Pinpoint the cell where the given text exists, returning its (x, y) midpoint coordinate. 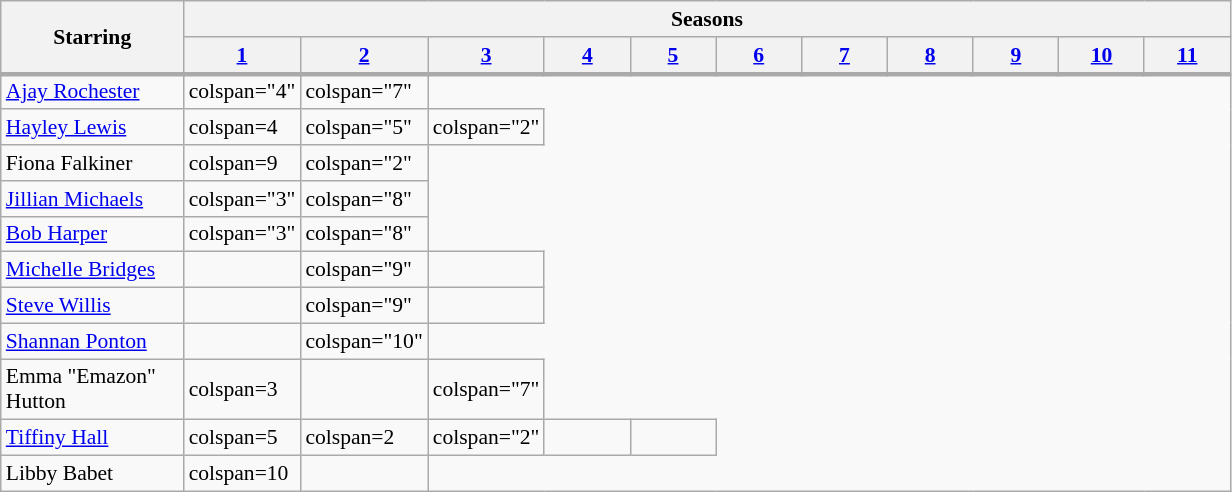
Ajay Rochester (92, 92)
Seasons (707, 19)
9 (1016, 56)
colspan=2 (364, 438)
Libby Babet (92, 474)
Emma "Emazon" Hutton (92, 390)
Michelle Bridges (92, 270)
colspan="5" (364, 128)
Hayley Lewis (92, 128)
colspan="10" (364, 341)
8 (930, 56)
6 (759, 56)
10 (1102, 56)
Fiona Falkiner (92, 163)
Jillian Michaels (92, 199)
colspan=9 (242, 163)
4 (587, 56)
Shannan Ponton (92, 341)
Steve Willis (92, 306)
colspan=4 (242, 128)
Starring (92, 38)
colspan=3 (242, 390)
3 (486, 56)
colspan=5 (242, 438)
7 (845, 56)
Bob Harper (92, 234)
colspan="4" (242, 92)
5 (673, 56)
11 (1187, 56)
2 (364, 56)
Tiffiny Hall (92, 438)
1 (242, 56)
colspan=10 (242, 474)
